Pinpoint the cell where the given text exists, returning its [x, y] midpoint coordinate. 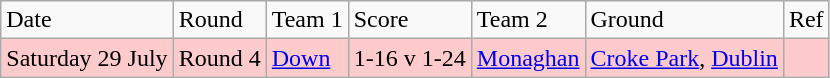
Score [410, 20]
Date [87, 20]
Monaghan [528, 58]
Round 4 [220, 58]
Croke Park, Dublin [684, 58]
Round [220, 20]
Team 1 [307, 20]
Down [307, 58]
Ground [684, 20]
Saturday 29 July [87, 58]
Team 2 [528, 20]
Ref [806, 20]
1-16 v 1-24 [410, 58]
